Capture the cell that displays the provided text and extract its [x, y] central coordinate. 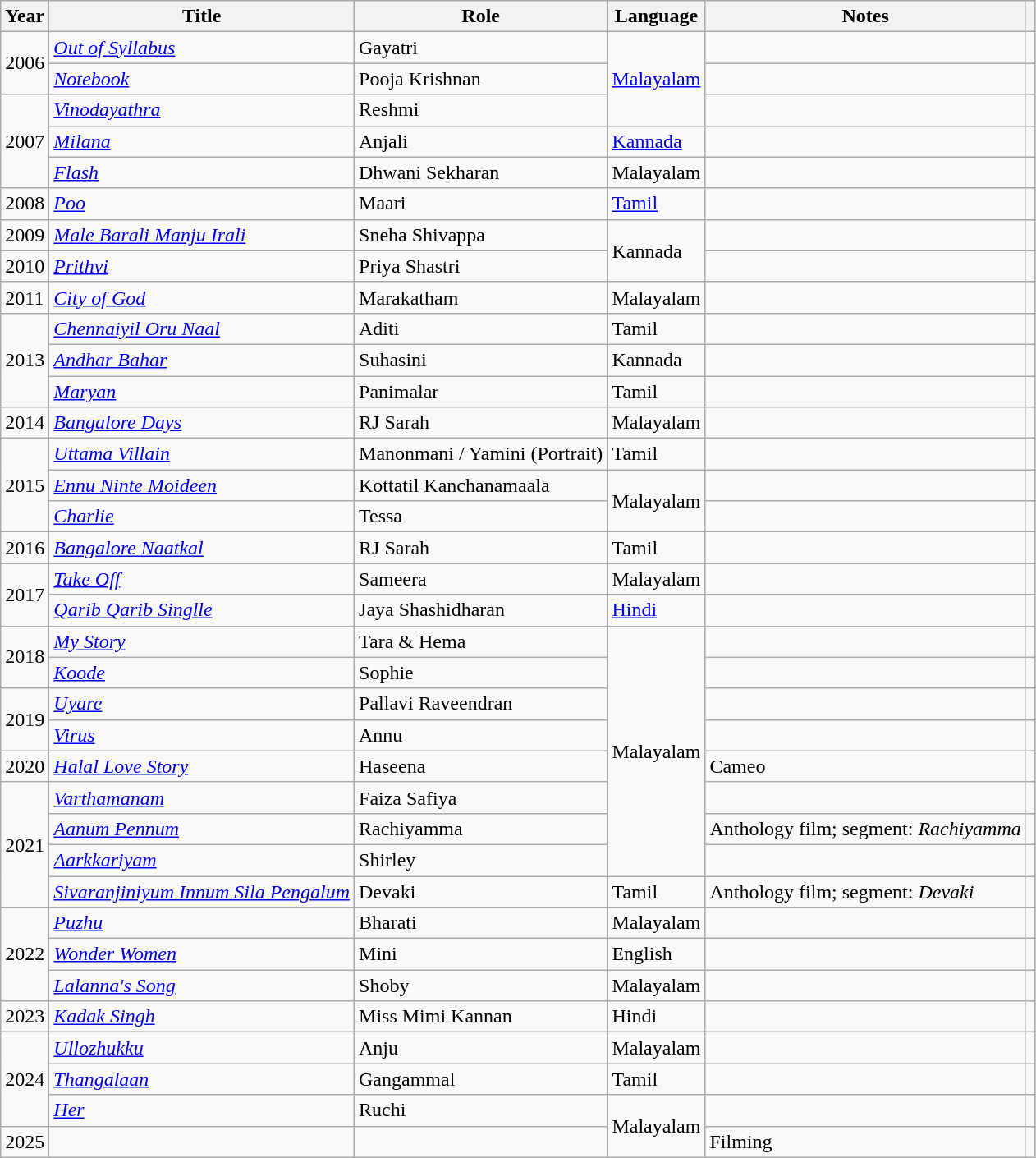
Poo [202, 204]
Notes [865, 16]
2023 [25, 1017]
Panimalar [481, 392]
Uyare [202, 704]
2019 [25, 719]
Puzhu [202, 923]
2021 [25, 844]
Haseena [481, 766]
Suhasini [481, 360]
Rachiyamma [481, 829]
Language [657, 16]
Out of Syllabus [202, 48]
Devaki [481, 891]
Sneha Shivappa [481, 235]
Aditi [481, 329]
Flash [202, 172]
Shirley [481, 860]
Sivaranjiniyum Innum Sila Pengalum [202, 891]
Wonder Women [202, 954]
Ruchi [481, 1110]
Prithvi [202, 266]
Gayatri [481, 48]
Marakatham [481, 297]
2007 [25, 141]
2006 [25, 63]
Sophie [481, 673]
2010 [25, 266]
Male Barali Manju Irali [202, 235]
2016 [25, 548]
Pooja Krishnan [481, 79]
Role [481, 16]
2024 [25, 1079]
My Story [202, 641]
Andhar Bahar [202, 360]
Cameo [865, 766]
Uttama Villain [202, 454]
Charlie [202, 517]
Tessa [481, 517]
Anjali [481, 141]
Dhwani Sekharan [481, 172]
Filming [865, 1142]
2020 [25, 766]
2025 [25, 1142]
Sameera [481, 579]
Bangalore Days [202, 423]
2014 [25, 423]
Manonmani / Yamini (Portrait) [481, 454]
Kadak Singh [202, 1017]
Milana [202, 141]
Gangammal [481, 1079]
Qarib Qarib Singlle [202, 610]
Notebook [202, 79]
Jaya Shashidharan [481, 610]
Mini [481, 954]
Year [25, 16]
Ennu Ninte Moideen [202, 485]
2009 [25, 235]
2017 [25, 595]
Aanum Pennum [202, 829]
Kottatil Kanchanamaala [481, 485]
Chennaiyil Oru Naal [202, 329]
Take Off [202, 579]
Vinodayathra [202, 110]
Reshmi [481, 110]
Priya Shastri [481, 266]
Koode [202, 673]
Pallavi Raveendran [481, 704]
Anthology film; segment: Rachiyamma [865, 829]
Tara & Hema [481, 641]
Aarkkariyam [202, 860]
Her [202, 1110]
Varthamanam [202, 797]
Faiza Safiya [481, 797]
Maari [481, 204]
2015 [25, 485]
2008 [25, 204]
Shoby [481, 986]
Bharati [481, 923]
City of God [202, 297]
Anthology film; segment: Devaki [865, 891]
Anju [481, 1048]
Annu [481, 735]
Maryan [202, 392]
Halal Love Story [202, 766]
Bangalore Naatkal [202, 548]
Miss Mimi Kannan [481, 1017]
2018 [25, 657]
2013 [25, 360]
Thangalaan [202, 1079]
Lalanna's Song [202, 986]
2022 [25, 954]
English [657, 954]
Title [202, 16]
Ullozhukku [202, 1048]
2011 [25, 297]
Virus [202, 735]
